For the text-containing cell, return its midpoint in [X, Y] coordinate format. 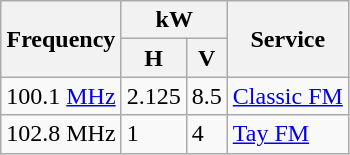
Service [288, 39]
Tay FM [288, 134]
102.8 MHz [61, 134]
Classic FM [288, 96]
100.1 MHz [61, 96]
kW [174, 20]
Frequency [61, 39]
V [206, 58]
8.5 [206, 96]
2.125 [154, 96]
H [154, 58]
1 [154, 134]
4 [206, 134]
